For the text-containing cell, return its midpoint in (x, y) coordinate format. 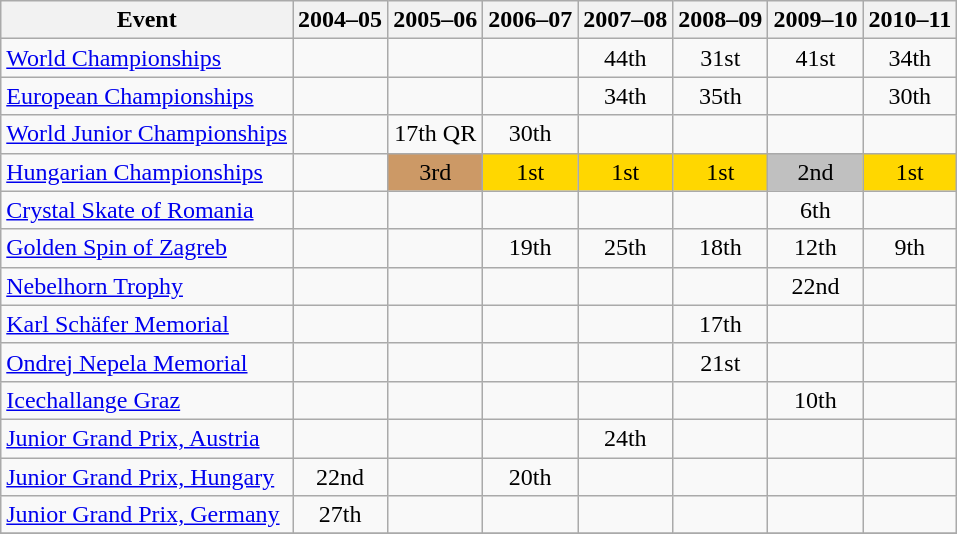
6th (816, 210)
12th (816, 248)
European Championships (147, 96)
19th (530, 248)
Golden Spin of Zagreb (147, 248)
Junior Grand Prix, Austria (147, 438)
2005–06 (436, 20)
9th (910, 248)
World Junior Championships (147, 134)
2006–07 (530, 20)
35th (720, 96)
3rd (436, 172)
18th (720, 248)
Karl Schäfer Memorial (147, 324)
21st (720, 362)
2007–08 (626, 20)
17th QR (436, 134)
2009–10 (816, 20)
Ondrej Nepela Memorial (147, 362)
44th (626, 58)
Event (147, 20)
Crystal Skate of Romania (147, 210)
2008–09 (720, 20)
31st (720, 58)
2004–05 (340, 20)
2nd (816, 172)
25th (626, 248)
17th (720, 324)
2010–11 (910, 20)
World Championships (147, 58)
10th (816, 400)
Nebelhorn Trophy (147, 286)
Hungarian Championships (147, 172)
41st (816, 58)
27th (340, 515)
Junior Grand Prix, Hungary (147, 477)
Icechallange Graz (147, 400)
24th (626, 438)
Junior Grand Prix, Germany (147, 515)
20th (530, 477)
